From the cell containing the given text, extract its center point as (X, Y) coordinate. 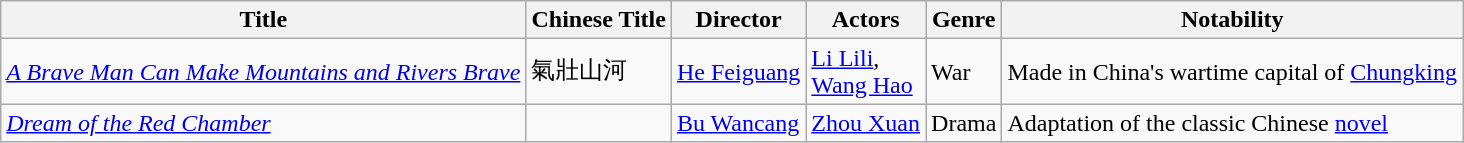
He Feiguang (738, 72)
Notability (1232, 20)
War (964, 72)
Adaptation of the classic Chinese novel (1232, 123)
A Brave Man Can Make Mountains and Rivers Brave (264, 72)
Dream of the Red Chamber (264, 123)
Actors (866, 20)
Bu Wancang (738, 123)
Director (738, 20)
Chinese Title (599, 20)
Made in China's wartime capital of Chungking (1232, 72)
Drama (964, 123)
Li Lili,Wang Hao (866, 72)
氣壯山河 (599, 72)
Genre (964, 20)
Title (264, 20)
Zhou Xuan (866, 123)
